Capture the cell that displays the provided text and extract its [X, Y] central coordinate. 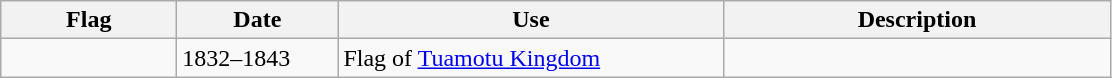
1832–1843 [258, 58]
Flag [89, 20]
Description [917, 20]
Flag of Tuamotu Kingdom [531, 58]
Date [258, 20]
Use [531, 20]
